Pinpoint the cell where the given text exists, returning its (X, Y) midpoint coordinate. 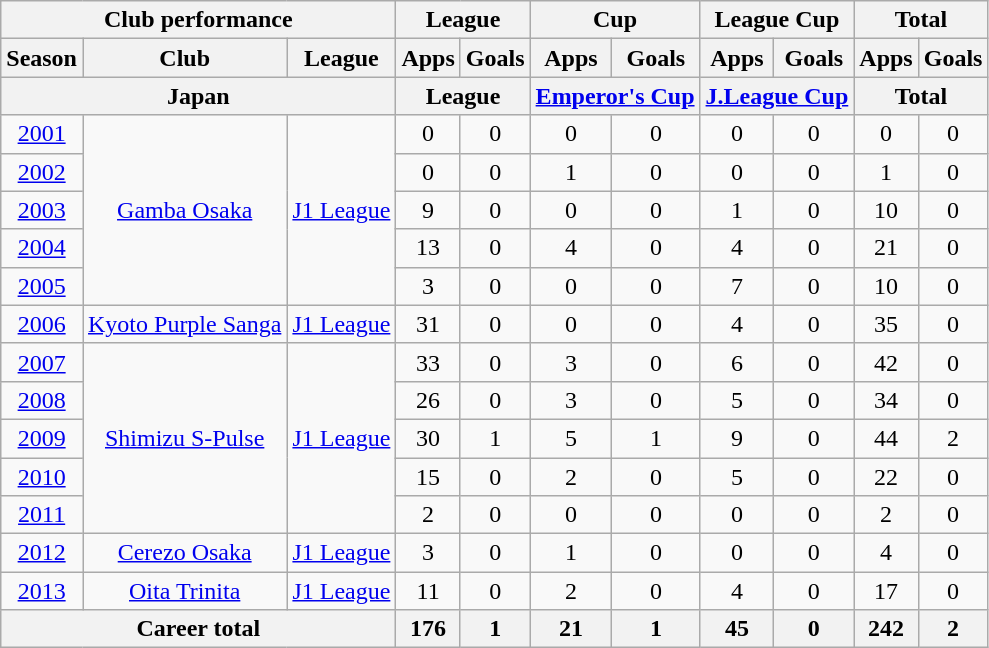
2012 (42, 553)
J.League Cup (777, 96)
2005 (42, 286)
33 (428, 362)
Cup (615, 20)
Oita Trinita (184, 591)
2002 (42, 172)
Season (42, 58)
45 (737, 629)
17 (886, 591)
30 (428, 438)
15 (428, 477)
22 (886, 477)
35 (886, 324)
242 (886, 629)
44 (886, 438)
2006 (42, 324)
34 (886, 400)
176 (428, 629)
Career total (198, 629)
2013 (42, 591)
42 (886, 362)
2003 (42, 210)
2004 (42, 248)
Cerezo Osaka (184, 553)
2011 (42, 515)
League Cup (777, 20)
2010 (42, 477)
26 (428, 400)
Emperor's Cup (615, 96)
Japan (198, 96)
Club performance (198, 20)
31 (428, 324)
2008 (42, 400)
7 (737, 286)
Kyoto Purple Sanga (184, 324)
2007 (42, 362)
13 (428, 248)
Shimizu S-Pulse (184, 438)
2001 (42, 134)
Gamba Osaka (184, 210)
2009 (42, 438)
Club (184, 58)
6 (737, 362)
11 (428, 591)
